Output the [x, y] coordinate of the center of the cell containing the given text.  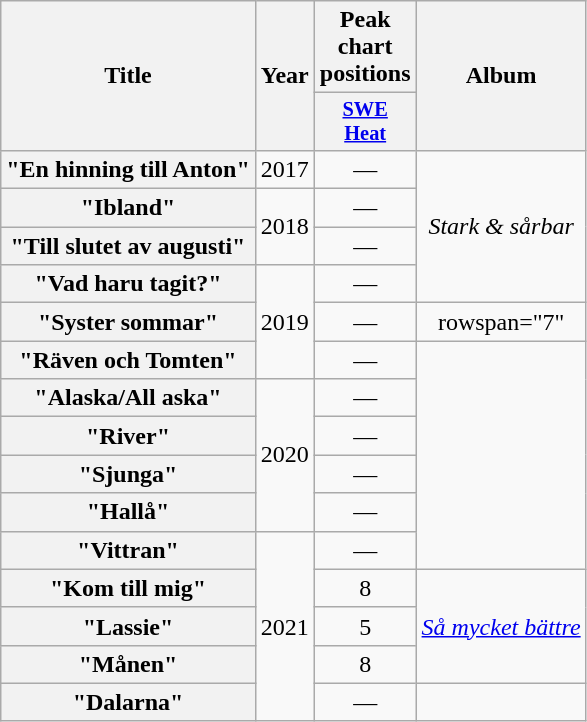
2021 [284, 626]
"Vad haru tagit?" [128, 284]
2018 [284, 227]
Stark & sårbar [501, 226]
Så mycket bättre [501, 626]
"En hinning till Anton" [128, 169]
5 [365, 626]
"Månen" [128, 664]
"Räven och Tomten" [128, 360]
2020 [284, 455]
Peak chart positions [365, 47]
SWEHeat [365, 122]
"Kom till mig" [128, 588]
2017 [284, 169]
"River" [128, 436]
"Sjunga" [128, 474]
Album [501, 76]
rowspan="7" [501, 322]
"Till slutet av augusti" [128, 246]
"Lassie" [128, 626]
Year [284, 76]
"Dalarna" [128, 702]
2019 [284, 322]
"Alaska/All aska" [128, 398]
"Syster sommar" [128, 322]
"Vittran" [128, 550]
Title [128, 76]
"Ibland" [128, 208]
"Hallå" [128, 512]
